Locate the cell with the specified text and output its [x, y] center coordinate. 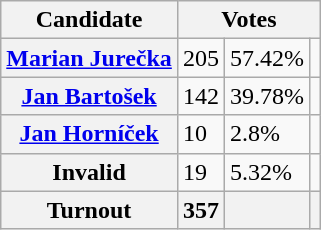
Turnout [90, 210]
5.32% [266, 172]
357 [200, 210]
Jan Bartošek [90, 96]
Votes [248, 20]
39.78% [266, 96]
57.42% [266, 58]
19 [200, 172]
Marian Jurečka [90, 58]
Jan Horníček [90, 134]
2.8% [266, 134]
Candidate [90, 20]
205 [200, 58]
Invalid [90, 172]
10 [200, 134]
142 [200, 96]
